Identify which cell holds the provided text, then report its [x, y] central coordinate. 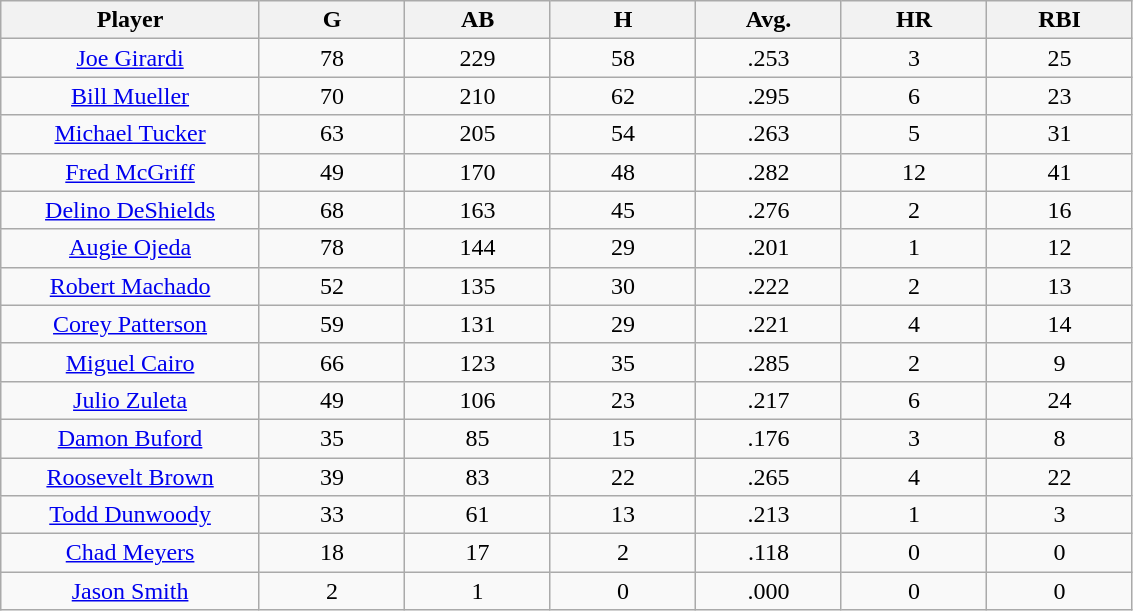
144 [478, 248]
170 [478, 172]
.253 [768, 58]
Joe Girardi [130, 58]
5 [914, 134]
31 [1060, 134]
15 [622, 438]
58 [622, 58]
.282 [768, 172]
Miguel Cairo [130, 362]
RBI [1060, 20]
229 [478, 58]
Bill Mueller [130, 96]
163 [478, 210]
Chad Meyers [130, 553]
8 [1060, 438]
.118 [768, 553]
G [332, 20]
33 [332, 515]
Julio Zuleta [130, 400]
210 [478, 96]
61 [478, 515]
.265 [768, 477]
HR [914, 20]
66 [332, 362]
131 [478, 324]
68 [332, 210]
.213 [768, 515]
Damon Buford [130, 438]
85 [478, 438]
.295 [768, 96]
AB [478, 20]
18 [332, 553]
Robert Machado [130, 286]
Todd Dunwoody [130, 515]
.276 [768, 210]
Michael Tucker [130, 134]
H [622, 20]
.000 [768, 591]
24 [1060, 400]
52 [332, 286]
48 [622, 172]
45 [622, 210]
9 [1060, 362]
62 [622, 96]
.217 [768, 400]
.201 [768, 248]
16 [1060, 210]
54 [622, 134]
135 [478, 286]
.221 [768, 324]
205 [478, 134]
Player [130, 20]
Delino DeShields [130, 210]
106 [478, 400]
83 [478, 477]
.176 [768, 438]
25 [1060, 58]
Corey Patterson [130, 324]
.222 [768, 286]
70 [332, 96]
17 [478, 553]
Fred McGriff [130, 172]
14 [1060, 324]
59 [332, 324]
Jason Smith [130, 591]
.263 [768, 134]
Roosevelt Brown [130, 477]
63 [332, 134]
Avg. [768, 20]
.285 [768, 362]
41 [1060, 172]
Augie Ojeda [130, 248]
123 [478, 362]
30 [622, 286]
39 [332, 477]
